Scan for the cell matching the given text and deliver its (x, y) coordinate at center. 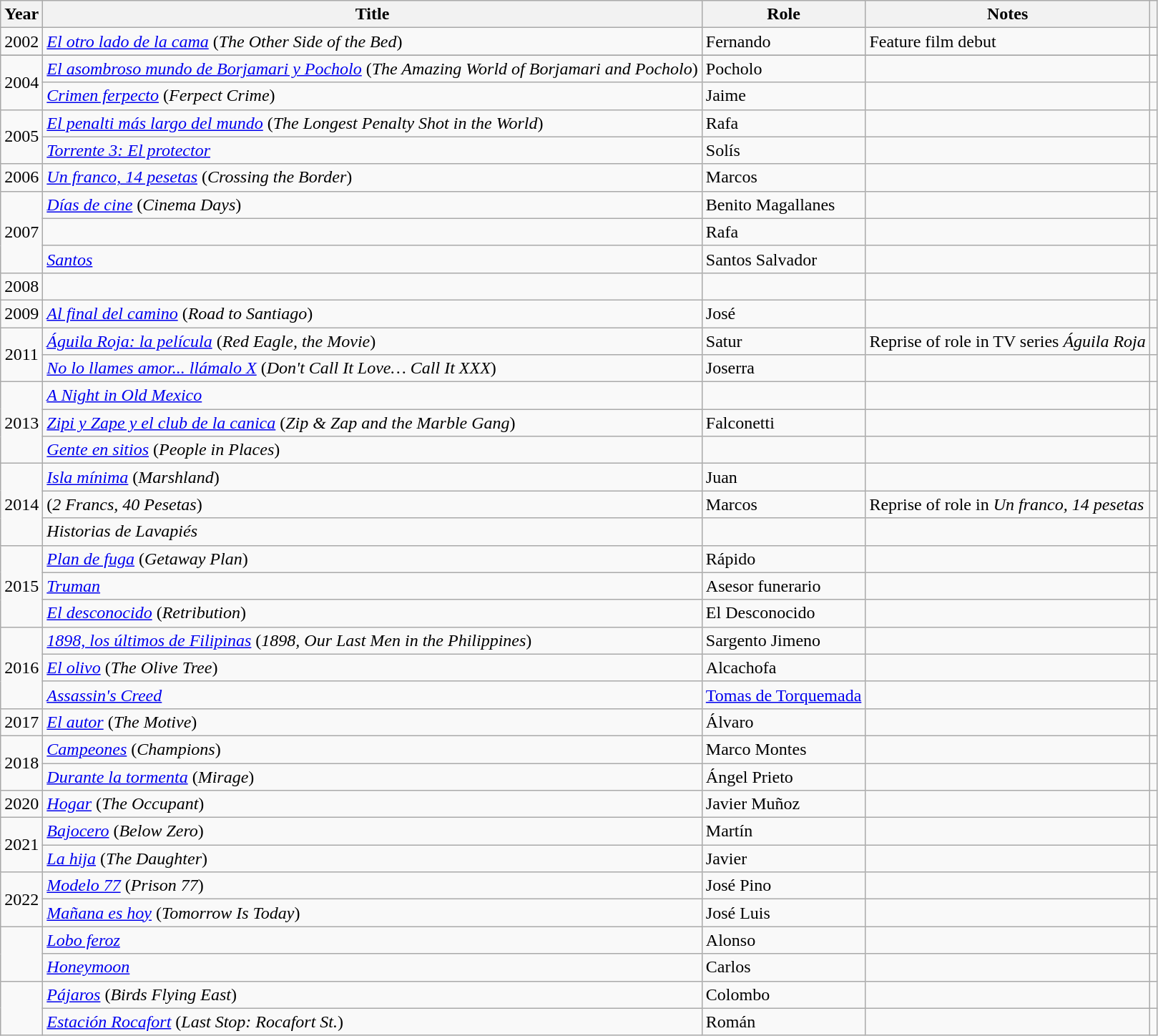
Javier Muñoz (784, 804)
2022 (21, 899)
Torrente 3: El protector (372, 150)
Zipi y Zape y el club de la canica (Zip & Zap and the Marble Gang) (372, 423)
2016 (21, 668)
Asesor funerario (784, 586)
Year (21, 14)
2002 (21, 41)
Águila Roja: la película (Red Eagle, the Movie) (372, 341)
Estación Rocafort (Last Stop: Rocafort St.) (372, 1022)
Juan (784, 477)
2006 (21, 177)
2008 (21, 286)
Crimen ferpecto (Ferpect Crime) (372, 96)
Isla mínima (Marshland) (372, 477)
Joserra (784, 368)
Pocholo (784, 69)
Lobo feroz (372, 940)
El desconocido (Retribution) (372, 613)
Fernando (784, 41)
Gente en sitios (People in Places) (372, 450)
2017 (21, 722)
2011 (21, 355)
2009 (21, 313)
Al final del camino (Road to Santiago) (372, 313)
Benito Magallanes (784, 205)
Honeymoon (372, 967)
(2 Francs, 40 Pesetas) (372, 504)
2013 (21, 423)
José Luis (784, 913)
Marco Montes (784, 749)
El otro lado de la cama (The Other Side of the Bed) (372, 41)
Modelo 77 (Prison 77) (372, 886)
Truman (372, 586)
2021 (21, 845)
2020 (21, 804)
Pájaros (Birds Flying East) (372, 995)
A Night in Old Mexico (372, 396)
Román (784, 1022)
Title (372, 14)
El olivo (The Olive Tree) (372, 668)
Álvaro (784, 722)
Falconetti (784, 423)
2007 (21, 232)
Mañana es hoy (Tomorrow Is Today) (372, 913)
Rápido (784, 559)
El asombroso mundo de Borjamari y Pocholo (The Amazing World of Borjamari and Pocholo) (372, 69)
Feature film debut (1007, 41)
Historias de Lavapiés (372, 532)
Alcachofa (784, 668)
Alonso (784, 940)
Reprise of role in TV series Águila Roja (1007, 341)
Colombo (784, 995)
Martín (784, 831)
Javier (784, 859)
El Desconocido (784, 613)
2005 (21, 137)
Tomas de Torquemada (784, 695)
Hogar (The Occupant) (372, 804)
El penalti más largo del mundo (The Longest Penalty Shot in the World) (372, 123)
2014 (21, 504)
Reprise of role in Un franco, 14 pesetas (1007, 504)
Santos (372, 259)
Notes (1007, 14)
Jaime (784, 96)
2004 (21, 82)
José (784, 313)
Un franco, 14 pesetas (Crossing the Border) (372, 177)
Role (784, 14)
2018 (21, 763)
Durante la tormenta (Mirage) (372, 776)
Plan de fuga (Getaway Plan) (372, 559)
1898, los últimos de Filipinas (1898, Our Last Men in the Philippines) (372, 640)
2015 (21, 586)
Santos Salvador (784, 259)
Bajocero (Below Zero) (372, 831)
Satur (784, 341)
Sargento Jimeno (784, 640)
Solís (784, 150)
La hija (The Daughter) (372, 859)
No lo llames amor... llámalo X (Don't Call It Love… Call It XXX) (372, 368)
Días de cine (Cinema Days) (372, 205)
Campeones (Champions) (372, 749)
El autor (The Motive) (372, 722)
Ángel Prieto (784, 776)
José Pino (784, 886)
Carlos (784, 967)
Assassin's Creed (372, 695)
